Extract the [X, Y] coordinate from the center of the cell holding the provided text.  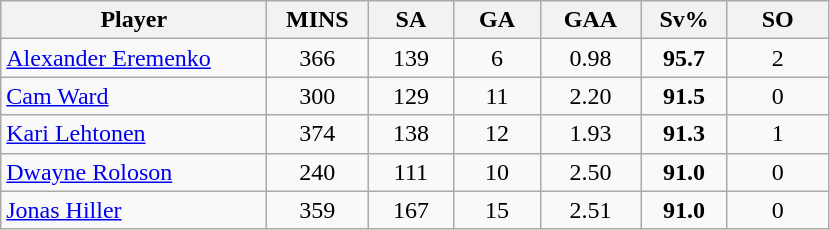
359 [318, 210]
167 [411, 210]
2 [778, 58]
Jonas Hiller [134, 210]
240 [318, 172]
11 [497, 96]
1 [778, 134]
1.93 [590, 134]
138 [411, 134]
Player [134, 20]
111 [411, 172]
GAA [590, 20]
10 [497, 172]
91.3 [684, 134]
0.98 [590, 58]
91.5 [684, 96]
300 [318, 96]
12 [497, 134]
MINS [318, 20]
2.50 [590, 172]
2.20 [590, 96]
Dwayne Roloson [134, 172]
15 [497, 210]
Sv% [684, 20]
SA [411, 20]
366 [318, 58]
139 [411, 58]
GA [497, 20]
SO [778, 20]
Cam Ward [134, 96]
6 [497, 58]
Kari Lehtonen [134, 134]
Alexander Eremenko [134, 58]
2.51 [590, 210]
129 [411, 96]
374 [318, 134]
95.7 [684, 58]
